Provide the [X, Y] coordinate of the cell's center where the given text is located.  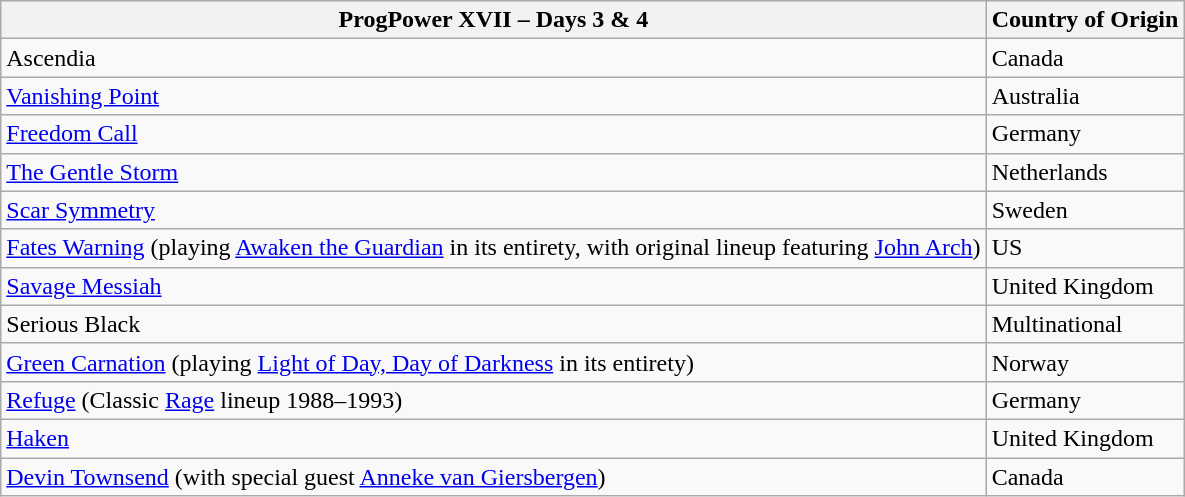
The Gentle Storm [494, 172]
US [1085, 248]
Country of Origin [1085, 20]
Serious Black [494, 324]
Fates Warning (playing Awaken the Guardian in its entirety, with original lineup featuring John Arch) [494, 248]
Australia [1085, 96]
Haken [494, 438]
ProgPower XVII – Days 3 & 4 [494, 20]
Scar Symmetry [494, 210]
Refuge (Classic Rage lineup 1988–1993) [494, 400]
Norway [1085, 362]
Sweden [1085, 210]
Vanishing Point [494, 96]
Freedom Call [494, 134]
Green Carnation (playing Light of Day, Day of Darkness in its entirety) [494, 362]
Savage Messiah [494, 286]
Devin Townsend (with special guest Anneke van Giersbergen) [494, 477]
Netherlands [1085, 172]
Ascendia [494, 58]
Multinational [1085, 324]
